Pinpoint the cell where the given text exists, returning its (x, y) midpoint coordinate. 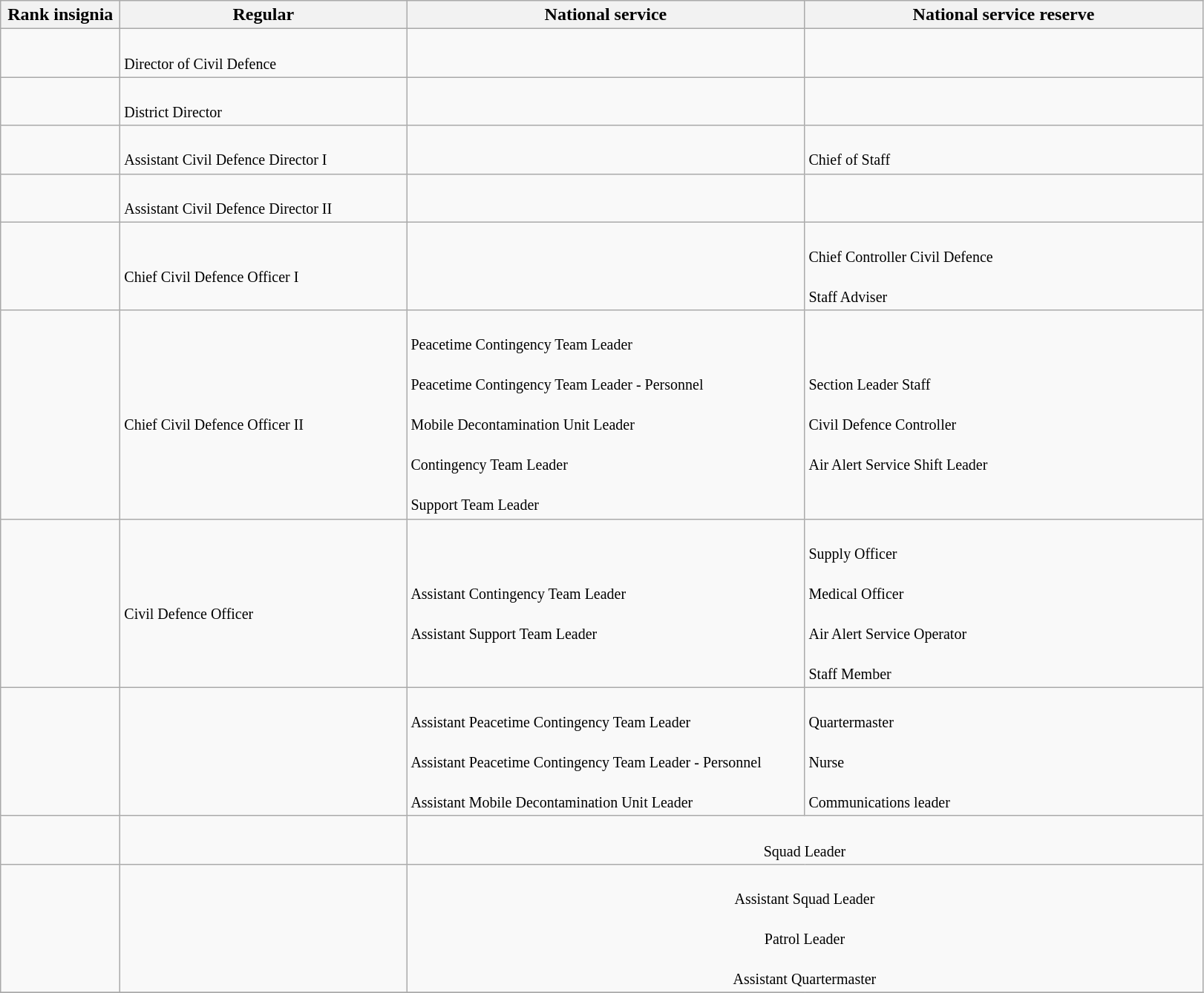
Chief Civil Defence Officer I (264, 266)
Civil Defence Officer (264, 603)
Chief Civil Defence Officer II (264, 414)
District Director (264, 101)
Director of Civil Defence (264, 53)
Squad Leader (805, 840)
Section Leader StaffCivil Defence ControllerAir Alert Service Shift Leader (1004, 414)
Chief of Staff (1004, 150)
National service (606, 15)
Regular (264, 15)
Assistant Civil Defence Director I (264, 150)
National service reserve (1004, 15)
Assistant Civil Defence Director II (264, 197)
Assistant Peacetime Contingency Team LeaderAssistant Peacetime Contingency Team Leader - PersonnelAssistant Mobile Decontamination Unit Leader (606, 751)
Assistant Squad LeaderPatrol LeaderAssistant Quartermaster (805, 928)
Supply OfficerMedical OfficerAir Alert Service OperatorStaff Member (1004, 603)
QuartermasterNurseCommunications leader (1004, 751)
Chief Controller Civil Defence Staff Adviser (1004, 266)
Rank insignia (61, 15)
Assistant Contingency Team LeaderAssistant Support Team Leader (606, 603)
